Return (X, Y) of the center of cell containing provided text 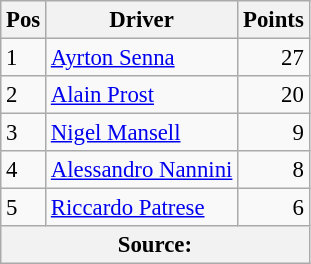
5 (24, 208)
Riccardo Patrese (142, 208)
3 (24, 133)
Source: (155, 245)
2 (24, 95)
20 (274, 95)
9 (274, 133)
Ayrton Senna (142, 58)
27 (274, 58)
Alain Prost (142, 95)
Driver (142, 20)
Points (274, 20)
8 (274, 170)
1 (24, 58)
Alessandro Nannini (142, 170)
Nigel Mansell (142, 133)
Pos (24, 20)
4 (24, 170)
6 (274, 208)
